Provide the (X, Y) coordinate of the cell's center where the given text is located.  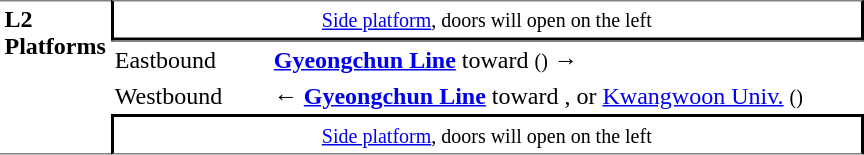
← Gyeongchun Line toward , or Kwangwoon Univ. () (566, 96)
Eastbound (190, 59)
Gyeongchun Line toward () → (566, 59)
L2Platforms (55, 77)
Westbound (190, 96)
